Provide the [X, Y] coordinate of the cell's center where the given text is located.  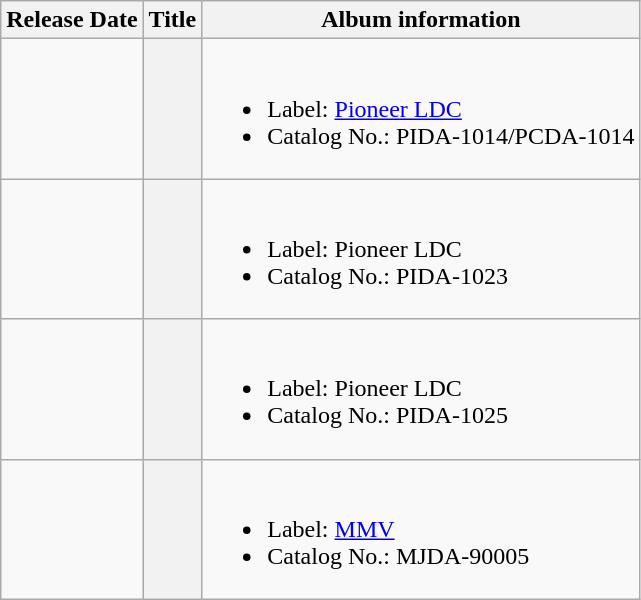
Label: MMVCatalog No.: MJDA-90005 [421, 529]
Title [172, 20]
Label: Pioneer LDCCatalog No.: PIDA-1025 [421, 389]
Release Date [72, 20]
Album information [421, 20]
Label: Pioneer LDCCatalog No.: PIDA-1014/PCDA-1014 [421, 109]
Label: Pioneer LDCCatalog No.: PIDA-1023 [421, 249]
